For the text-containing cell, return its midpoint in [X, Y] coordinate format. 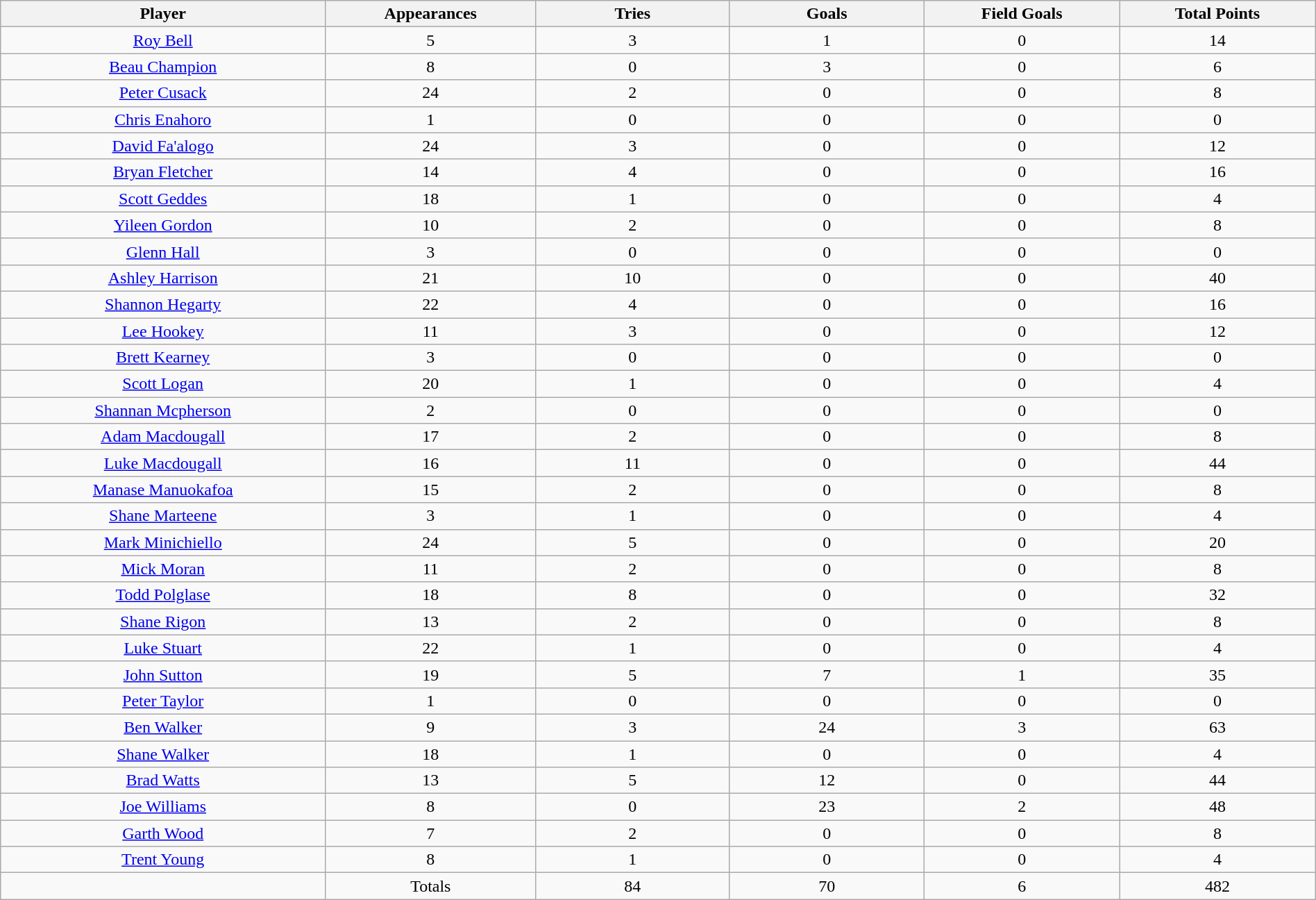
Ben Walker [163, 727]
Total Points [1217, 14]
Beau Champion [163, 67]
Trent Young [163, 860]
35 [1217, 674]
Mick Moran [163, 569]
Field Goals [1022, 14]
84 [633, 886]
40 [1217, 278]
Garth Wood [163, 833]
David Fa'alogo [163, 146]
Joe Williams [163, 807]
Peter Taylor [163, 701]
Roy Bell [163, 40]
Bryan Fletcher [163, 172]
Glenn Hall [163, 251]
Appearances [430, 14]
Adam Macdougall [163, 437]
Yileen Gordon [163, 225]
17 [430, 437]
9 [430, 727]
Lee Hookey [163, 331]
John Sutton [163, 674]
32 [1217, 595]
Luke Macdougall [163, 463]
Player [163, 14]
Luke Stuart [163, 648]
Shane Rigon [163, 622]
Brad Watts [163, 781]
Manase Manuokafoa [163, 490]
Ashley Harrison [163, 278]
Shane Walker [163, 753]
15 [430, 490]
Goals [827, 14]
19 [430, 674]
Shane Marteene [163, 516]
Totals [430, 886]
48 [1217, 807]
63 [1217, 727]
482 [1217, 886]
Tries [633, 14]
Shannan Mcpherson [163, 410]
Mark Minichiello [163, 542]
Scott Logan [163, 384]
Brett Kearney [163, 358]
23 [827, 807]
21 [430, 278]
Scott Geddes [163, 199]
Shannon Hegarty [163, 304]
Peter Cusack [163, 93]
70 [827, 886]
Chris Enahoro [163, 119]
Todd Polglase [163, 595]
